Scan for the cell matching the given text and deliver its [x, y] coordinate at center. 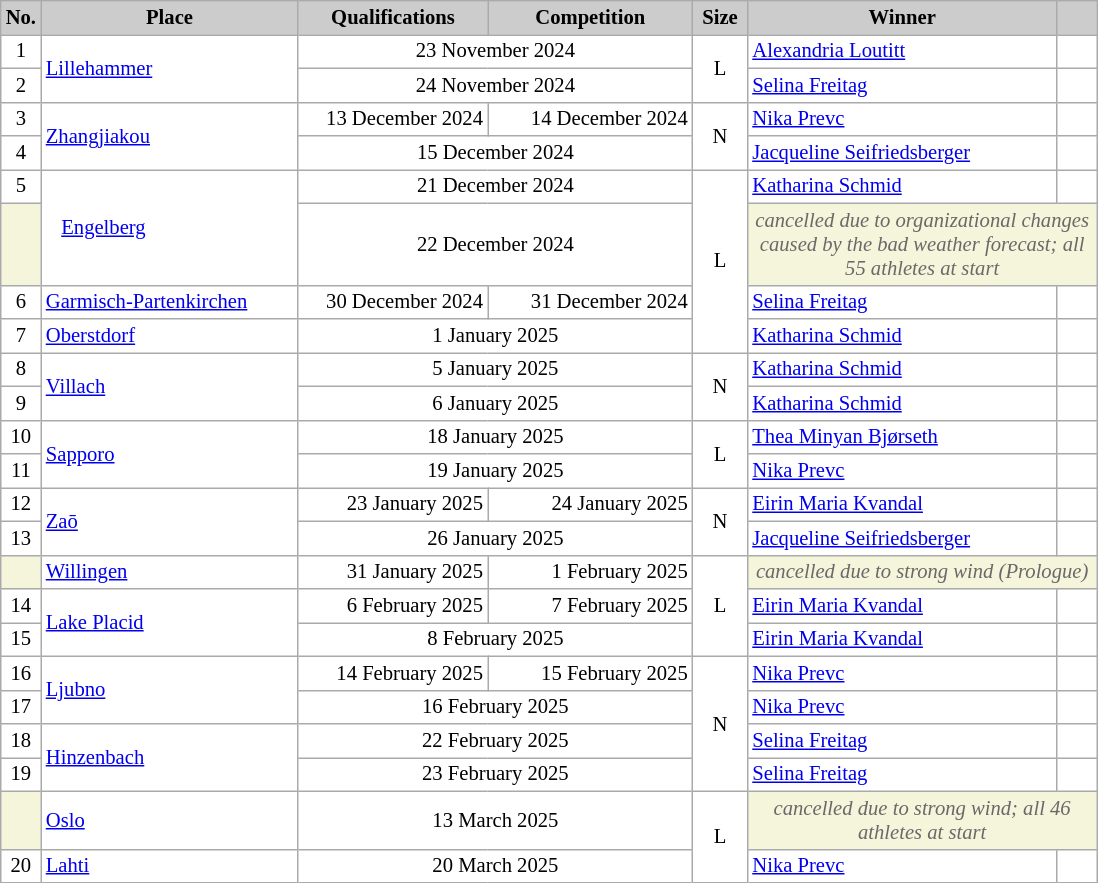
No. [21, 17]
16 February 2025 [495, 707]
15 December 2024 [495, 153]
14 [21, 605]
Sapporo [170, 454]
19 January 2025 [495, 471]
8 [21, 369]
cancelled due to strong wind; all 46 athletes at start [922, 820]
6 February 2025 [393, 605]
23 January 2025 [393, 504]
Alexandria Loutitt [902, 51]
Thea Minyan Bjørseth [902, 437]
16 [21, 673]
Lahti [170, 866]
cancelled due to organizational changes caused by the bad weather forecast; all 55 athletes at start [922, 244]
26 January 2025 [495, 538]
24 January 2025 [590, 504]
18 [21, 741]
24 November 2024 [495, 85]
31 December 2024 [590, 302]
13 [21, 538]
5 January 2025 [495, 369]
Oslo [170, 820]
22 February 2025 [495, 741]
3 [21, 119]
1 January 2025 [495, 335]
Zhangjiakou [170, 136]
7 [21, 335]
7 February 2025 [590, 605]
30 December 2024 [393, 302]
Engelberg [170, 227]
Garmisch-Partenkirchen [170, 302]
Lillehammer [170, 68]
4 [21, 153]
21 December 2024 [495, 186]
6 January 2025 [495, 403]
Willingen [170, 572]
15 [21, 639]
1 February 2025 [590, 572]
23 February 2025 [495, 774]
Size [720, 17]
13 March 2025 [495, 820]
12 [21, 504]
Oberstdorf [170, 335]
6 [21, 302]
Lake Placid [170, 622]
Villach [170, 386]
22 December 2024 [495, 244]
13 December 2024 [393, 119]
18 January 2025 [495, 437]
23 November 2024 [495, 51]
8 February 2025 [495, 639]
9 [21, 403]
14 February 2025 [393, 673]
cancelled due to strong wind (Prologue) [922, 572]
Ljubno [170, 690]
20 [21, 866]
31 January 2025 [393, 572]
14 December 2024 [590, 119]
17 [21, 707]
Competition [590, 17]
15 February 2025 [590, 673]
1 [21, 51]
Winner [902, 17]
10 [21, 437]
5 [21, 186]
20 March 2025 [495, 866]
Zaō [170, 521]
Qualifications [393, 17]
Hinzenbach [170, 758]
19 [21, 774]
Place [170, 17]
11 [21, 471]
2 [21, 85]
